Determine the [X, Y] coordinate at the center of the cell enclosing the given text.  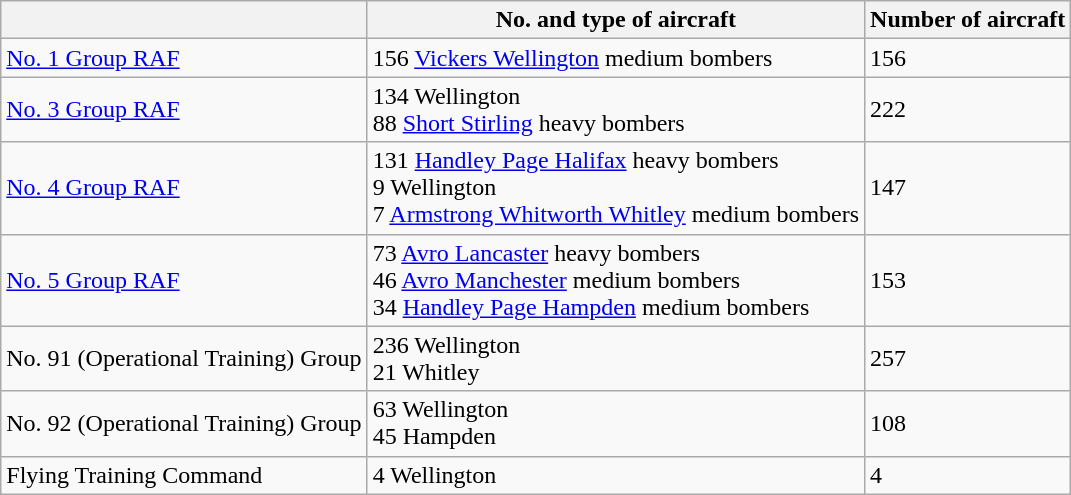
No. 3 Group RAF [184, 110]
156 Vickers Wellington medium bombers [616, 58]
No. 4 Group RAF [184, 188]
236 Wellington21 Whitley [616, 358]
No. 1 Group RAF [184, 58]
No. 92 (Operational Training) Group [184, 424]
No. 5 Group RAF [184, 280]
257 [968, 358]
222 [968, 110]
No. and type of aircraft [616, 20]
131 Handley Page Halifax heavy bombers9 Wellington7 Armstrong Whitworth Whitley medium bombers [616, 188]
63 Wellington45 Hampden [616, 424]
156 [968, 58]
4 [968, 475]
Flying Training Command [184, 475]
No. 91 (Operational Training) Group [184, 358]
108 [968, 424]
134 Wellington88 Short Stirling heavy bombers [616, 110]
4 Wellington [616, 475]
Number of aircraft [968, 20]
153 [968, 280]
73 Avro Lancaster heavy bombers46 Avro Manchester medium bombers34 Handley Page Hampden medium bombers [616, 280]
147 [968, 188]
